Capture the cell that displays the provided text and extract its [X, Y] central coordinate. 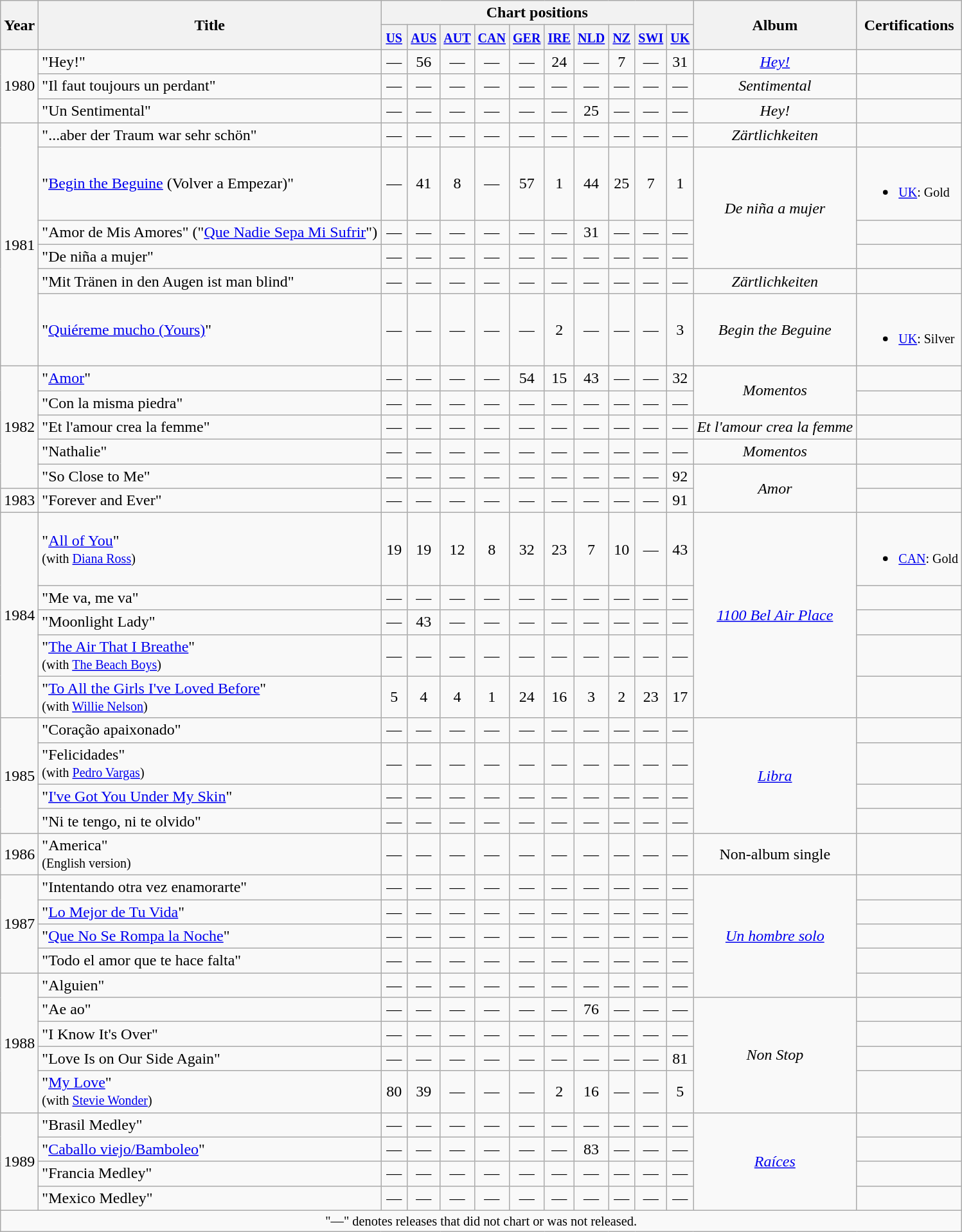
Non-album single [775, 853]
1100 Bel Air Place [775, 616]
"Francia Medley" [209, 1174]
"Felicidades"(with Pedro Vargas) [209, 763]
80 [395, 1091]
UK [680, 37]
"I Know It's Over" [209, 1034]
Album [775, 25]
"Lo Mejor de Tu Vida" [209, 912]
Title [209, 25]
57 [526, 184]
NLD [591, 37]
Certifications [909, 25]
81 [680, 1058]
Non Stop [775, 1055]
"Brasil Medley" [209, 1125]
1988 [19, 1042]
"So Close to Me" [209, 476]
83 [591, 1149]
1981 [19, 244]
IRE [559, 37]
GER [526, 37]
"Ae ao" [209, 1010]
"Love Is on Our Side Again" [209, 1058]
"All of You"(with Diana Ross) [209, 549]
"Nathalie" [209, 452]
44 [591, 184]
54 [526, 378]
"Intentando otra vez enamorarte" [209, 887]
91 [680, 501]
"Con la misma piedra" [209, 403]
"De niña a mujer" [209, 256]
"Todo el amor que te hace falta" [209, 961]
17 [680, 697]
Amor [775, 488]
AUS [424, 37]
NZ [622, 37]
92 [680, 476]
1985 [19, 775]
Raíces [775, 1161]
"Et l'amour crea la femme" [209, 427]
"Alguien" [209, 985]
"Amor de Mis Amores" ("Que Nadie Sepa Mi Sufrir") [209, 232]
De niña a mujer [775, 208]
SWI [651, 37]
1983 [19, 501]
"Ni te tengo, ni te olvido" [209, 821]
"Mexico Medley" [209, 1198]
41 [424, 184]
76 [591, 1010]
39 [424, 1091]
"Quiéreme mucho (Yours)" [209, 329]
1986 [19, 853]
AUT [458, 37]
"Que No Se Rompa la Noche" [209, 936]
15 [559, 378]
"Me va, me va" [209, 598]
1984 [19, 616]
56 [424, 62]
Chart positions [537, 13]
"Moonlight Lady" [209, 622]
"Un Sentimental" [209, 111]
"Amor" [209, 378]
CAN [492, 37]
"Forever and Ever" [209, 501]
"Begin the Beguine (Volver a Empezar)" [209, 184]
"...aber der Traum war sehr schön" [209, 135]
12 [458, 549]
US [395, 37]
"I've Got You Under My Skin" [209, 796]
"To All the Girls I've Loved Before"(with Willie Nelson) [209, 697]
"The Air That I Breathe"(with The Beach Boys) [209, 656]
UK: Gold [909, 184]
"Il faut toujours un perdant" [209, 86]
Un hombre solo [775, 936]
10 [622, 549]
CAN: Gold [909, 549]
Sentimental [775, 86]
"Caballo viejo/Bamboleo" [209, 1149]
1980 [19, 86]
"Hey!" [209, 62]
"America" (English version) [209, 853]
"Mit Tränen in den Augen ist man blind" [209, 281]
1982 [19, 427]
Libra [775, 775]
"My Love"(with Stevie Wonder) [209, 1091]
UK: Silver [909, 329]
"—" denotes releases that did not chart or was not released. [481, 1221]
Et l'amour crea la femme [775, 427]
Begin the Beguine [775, 329]
Year [19, 25]
1987 [19, 924]
1989 [19, 1161]
"Coração apaixonado" [209, 730]
